Output the [x, y] coordinate of the center of the cell containing the given text.  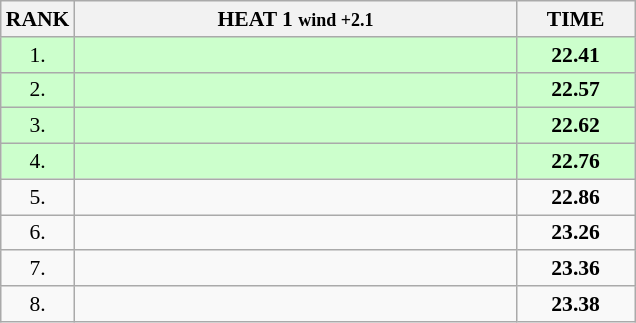
3. [38, 126]
22.41 [576, 55]
6. [38, 233]
4. [38, 162]
TIME [576, 19]
8. [38, 304]
22.86 [576, 197]
2. [38, 90]
7. [38, 269]
HEAT 1 wind +2.1 [295, 19]
1. [38, 55]
23.36 [576, 269]
5. [38, 197]
22.62 [576, 126]
22.57 [576, 90]
23.26 [576, 233]
22.76 [576, 162]
RANK [38, 19]
23.38 [576, 304]
